Return (X, Y) of the center of cell containing provided text 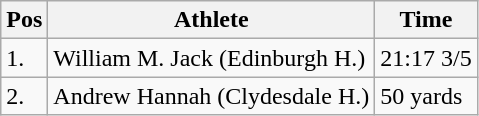
Athlete (212, 20)
2. (24, 96)
50 yards (426, 96)
1. (24, 58)
21:17 3/5 (426, 58)
Pos (24, 20)
Andrew Hannah (Clydesdale H.) (212, 96)
Time (426, 20)
William M. Jack (Edinburgh H.) (212, 58)
